Output the (X, Y) coordinate of the center of the cell containing the given text.  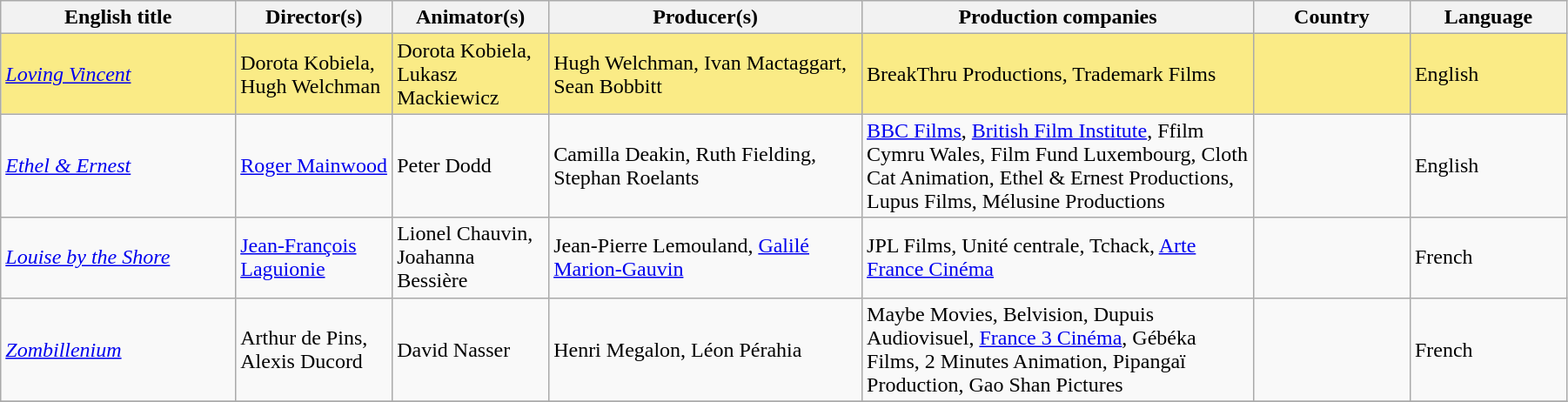
Animator(s) (471, 17)
Hugh Welchman, Ivan Mactaggart, Sean Bobbitt (706, 74)
Peter Dodd (471, 165)
Language (1488, 17)
Lionel Chauvin, Joahanna Bessière (471, 258)
Maybe Movies, Belvision, Dupuis Audiovisuel, France 3 Cinéma, Gébéka Films, 2 Minutes Animation, Pipangaï Production, Gao Shan Pictures (1058, 350)
BreakThru Productions, Trademark Films (1058, 74)
Country (1331, 17)
Jean-François Laguionie (314, 258)
English title (118, 17)
Arthur de Pins, Alexis Ducord (314, 350)
Roger Mainwood (314, 165)
Dorota Kobiela, Lukasz Mackiewicz (471, 74)
Dorota Kobiela, Hugh Welchman (314, 74)
Production companies (1058, 17)
Louise by the Shore (118, 258)
Camilla Deakin, Ruth Fielding, Stephan Roelants (706, 165)
Jean-Pierre Lemouland, Galilé Marion-Gauvin (706, 258)
JPL Films, Unité centrale, Tchack, Arte France Cinéma (1058, 258)
Producer(s) (706, 17)
Zombillenium (118, 350)
Director(s) (314, 17)
Loving Vincent (118, 74)
Ethel & Ernest (118, 165)
David Nasser (471, 350)
Henri Megalon, Léon Pérahia (706, 350)
